Return [X, Y] of the center of cell containing provided text 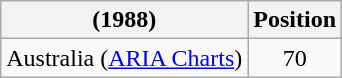
Australia (ARIA Charts) [124, 58]
(1988) [124, 20]
Position [295, 20]
70 [295, 58]
